Scan for the cell matching the given text and deliver its (X, Y) coordinate at center. 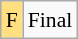
Final (50, 20)
F (12, 20)
